Return [X, Y] of the center of cell containing provided text 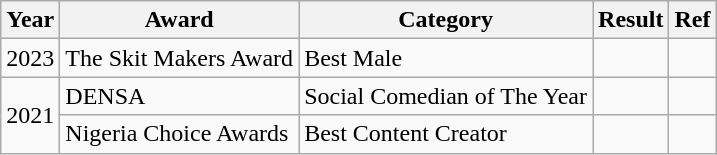
Best Content Creator [446, 134]
Category [446, 20]
Year [30, 20]
2023 [30, 58]
Best Male [446, 58]
The Skit Makers Award [180, 58]
Social Comedian of The Year [446, 96]
Ref [692, 20]
Nigeria Choice Awards [180, 134]
DENSA [180, 96]
Result [631, 20]
Award [180, 20]
2021 [30, 115]
